Pinpoint the cell where the given text exists, returning its (X, Y) midpoint coordinate. 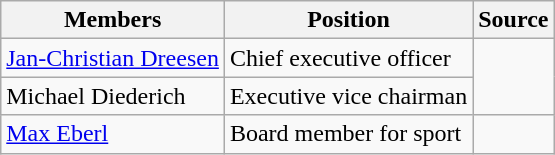
Members (113, 20)
Board member for sport (348, 134)
Michael Diederich (113, 96)
Position (348, 20)
Max Eberl (113, 134)
Executive vice chairman (348, 96)
Chief executive officer (348, 58)
Jan-Christian Dreesen (113, 58)
Source (514, 20)
